Find where the given text appears and provide that cell's center as (X, Y) coordinate. 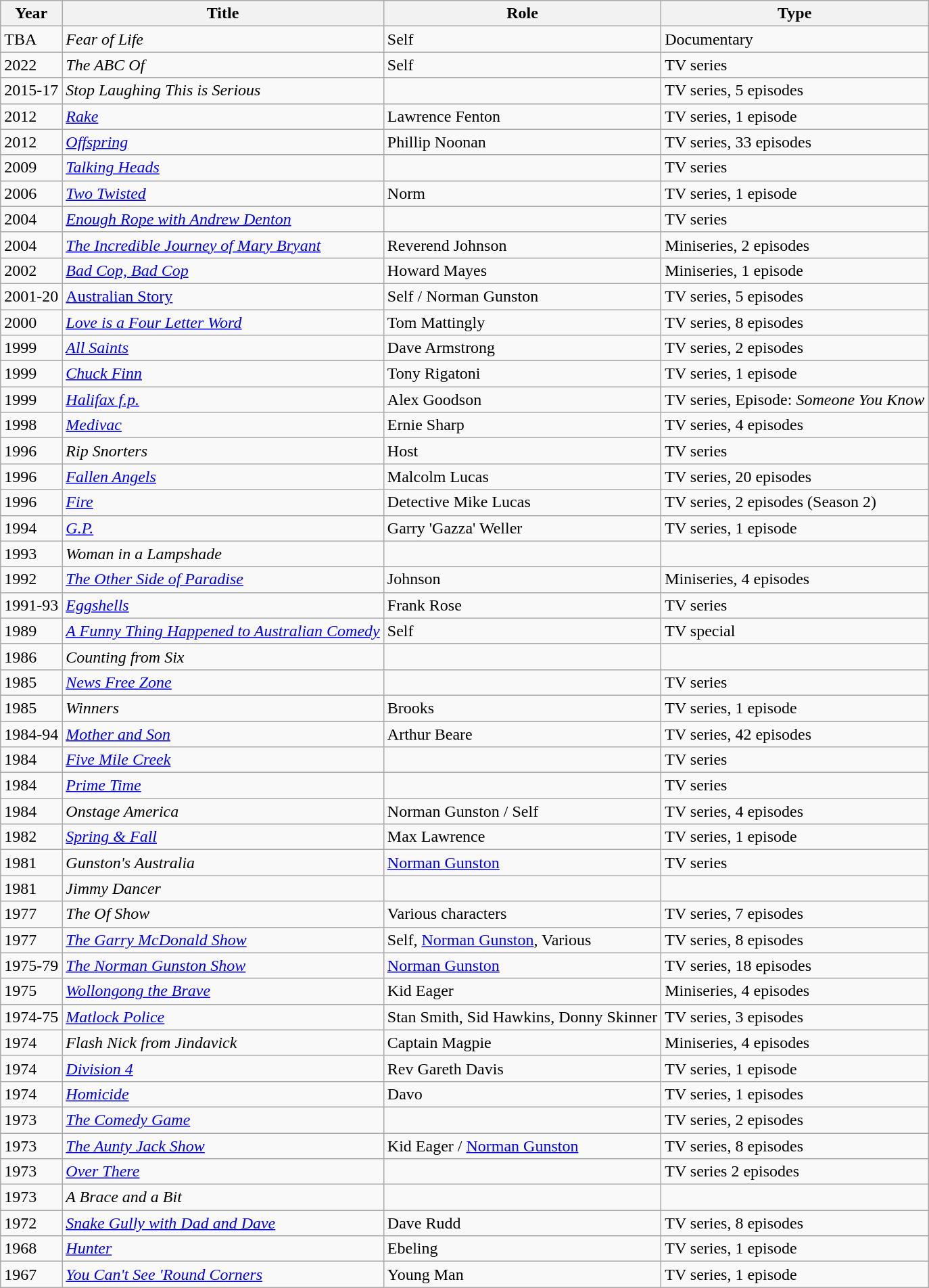
Offspring (223, 142)
Garry 'Gazza' Weller (522, 528)
TV series 2 episodes (795, 1172)
Phillip Noonan (522, 142)
Onstage America (223, 811)
Rev Gareth Davis (522, 1068)
The Of Show (223, 914)
TV series, 3 episodes (795, 1017)
Lawrence Fenton (522, 116)
Dave Armstrong (522, 348)
2000 (31, 323)
TV series, 42 episodes (795, 734)
TV series, 7 episodes (795, 914)
Five Mile Creek (223, 760)
Host (522, 451)
The Aunty Jack Show (223, 1146)
1974-75 (31, 1017)
2006 (31, 193)
Johnson (522, 579)
TV series, 2 episodes (Season 2) (795, 502)
The Comedy Game (223, 1120)
Detective Mike Lucas (522, 502)
Rake (223, 116)
Kid Eager (522, 991)
1989 (31, 631)
Alex Goodson (522, 400)
TV series, 1 episodes (795, 1094)
Rip Snorters (223, 451)
Fear of Life (223, 39)
The Norman Gunston Show (223, 965)
Jimmy Dancer (223, 888)
Talking Heads (223, 168)
Medivac (223, 425)
Kid Eager / Norman Gunston (522, 1146)
1992 (31, 579)
G.P. (223, 528)
1993 (31, 554)
Bad Cop, Bad Cop (223, 270)
Eggshells (223, 605)
1986 (31, 657)
Gunston's Australia (223, 863)
1968 (31, 1249)
A Funny Thing Happened to Australian Comedy (223, 631)
Documentary (795, 39)
TV special (795, 631)
Flash Nick from Jindavick (223, 1043)
Year (31, 14)
1975-79 (31, 965)
Enough Rope with Andrew Denton (223, 219)
Australian Story (223, 296)
Mother and Son (223, 734)
Snake Gully with Dad and Dave (223, 1223)
2015-17 (31, 91)
The ABC Of (223, 65)
1975 (31, 991)
The Other Side of Paradise (223, 579)
Miniseries, 2 episodes (795, 245)
1991-93 (31, 605)
2009 (31, 168)
Arthur Beare (522, 734)
Ernie Sharp (522, 425)
A Brace and a Bit (223, 1197)
Self, Norman Gunston, Various (522, 940)
Love is a Four Letter Word (223, 323)
Title (223, 14)
Fire (223, 502)
Miniseries, 1 episode (795, 270)
TV series, 20 episodes (795, 477)
Young Man (522, 1274)
2022 (31, 65)
Self / Norman Gunston (522, 296)
2002 (31, 270)
1982 (31, 837)
TV series, Episode: Someone You Know (795, 400)
News Free Zone (223, 682)
Various characters (522, 914)
All Saints (223, 348)
1994 (31, 528)
Stan Smith, Sid Hawkins, Donny Skinner (522, 1017)
Norm (522, 193)
Tom Mattingly (522, 323)
1967 (31, 1274)
Norman Gunston / Self (522, 811)
Malcolm Lucas (522, 477)
Davo (522, 1094)
Reverend Johnson (522, 245)
Howard Mayes (522, 270)
Counting from Six (223, 657)
Matlock Police (223, 1017)
Two Twisted (223, 193)
Ebeling (522, 1249)
Dave Rudd (522, 1223)
TV series, 18 episodes (795, 965)
Frank Rose (522, 605)
Captain Magpie (522, 1043)
2001-20 (31, 296)
1972 (31, 1223)
1998 (31, 425)
1984-94 (31, 734)
Fallen Angels (223, 477)
Winners (223, 708)
Spring & Fall (223, 837)
Stop Laughing This is Serious (223, 91)
Hunter (223, 1249)
The Garry McDonald Show (223, 940)
Over There (223, 1172)
Max Lawrence (522, 837)
Wollongong the Brave (223, 991)
Role (522, 14)
Division 4 (223, 1068)
Prime Time (223, 786)
Woman in a Lampshade (223, 554)
Halifax f.p. (223, 400)
TBA (31, 39)
The Incredible Journey of Mary Bryant (223, 245)
Brooks (522, 708)
TV series, 33 episodes (795, 142)
Tony Rigatoni (522, 374)
Chuck Finn (223, 374)
Homicide (223, 1094)
Type (795, 14)
You Can't See 'Round Corners (223, 1274)
